Detect which cell encompasses the target text, then output its [x, y] center coordinate. 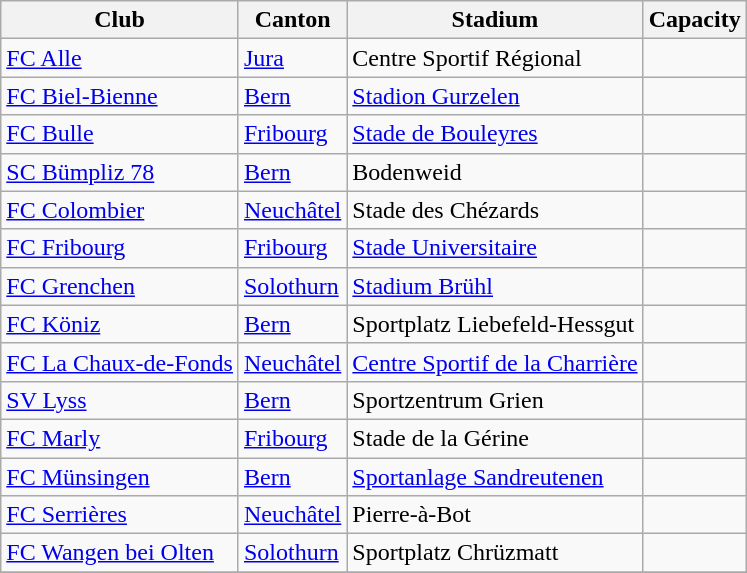
Stade de Bouleyres [495, 134]
FC Serrières [120, 515]
FC Alle [120, 58]
Centre Sportif de la Charrière [495, 362]
Stade des Chézards [495, 210]
FC Biel-Bienne [120, 96]
SV Lyss [120, 400]
Sportplatz Liebefeld-Hessgut [495, 324]
Club [120, 20]
Stade de la Gérine [495, 438]
FC La Chaux-de-Fonds [120, 362]
FC Bulle [120, 134]
Stadion Gurzelen [495, 96]
FC Münsingen [120, 477]
SC Bümpliz 78 [120, 172]
Sportzentrum Grien [495, 400]
Sportanlage Sandreutenen [495, 477]
FC Marly [120, 438]
FC Fribourg [120, 248]
Stadium [495, 20]
Sportplatz Chrüzmatt [495, 553]
FC Colombier [120, 210]
Canton [292, 20]
Centre Sportif Régional [495, 58]
Stadium Brühl [495, 286]
Pierre-à-Bot [495, 515]
FC Köniz [120, 324]
FC Grenchen [120, 286]
Jura [292, 58]
Capacity [694, 20]
Bodenweid [495, 172]
Stade Universitaire [495, 248]
FC Wangen bei Olten [120, 553]
